Search for the cell housing the specified text and yield its (x, y) center coordinate. 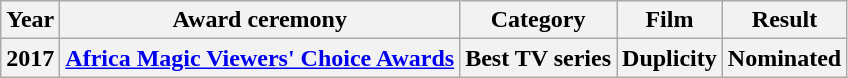
2017 (30, 58)
Duplicity (670, 58)
Result (784, 20)
Best TV series (538, 58)
Film (670, 20)
Africa Magic Viewers' Choice Awards (260, 58)
Nominated (784, 58)
Year (30, 20)
Award ceremony (260, 20)
Category (538, 20)
